Detect which cell encompasses the target text, then output its (x, y) center coordinate. 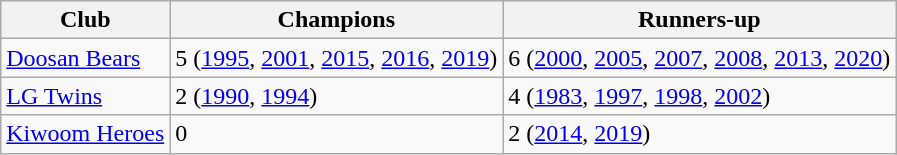
2 (1990, 1994) (336, 96)
0 (336, 134)
Champions (336, 20)
Kiwoom Heroes (86, 134)
Doosan Bears (86, 58)
Runners-up (700, 20)
5 (1995, 2001, 2015, 2016, 2019) (336, 58)
6 (2000, 2005, 2007, 2008, 2013, 2020) (700, 58)
Club (86, 20)
4 (1983, 1997, 1998, 2002) (700, 96)
LG Twins (86, 96)
2 (2014, 2019) (700, 134)
